Output the [X, Y] coordinate of the center of the cell containing the given text.  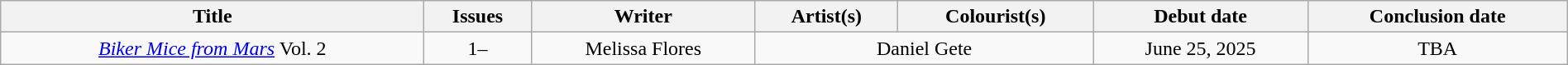
Writer [643, 17]
Colourist(s) [996, 17]
Daniel Gete [925, 48]
Biker Mice from Mars Vol. 2 [213, 48]
June 25, 2025 [1201, 48]
1– [478, 48]
Conclusion date [1437, 17]
Artist(s) [826, 17]
Debut date [1201, 17]
TBA [1437, 48]
Issues [478, 17]
Title [213, 17]
Melissa Flores [643, 48]
